Extract the (X, Y) coordinate from the center of the cell holding the provided text.  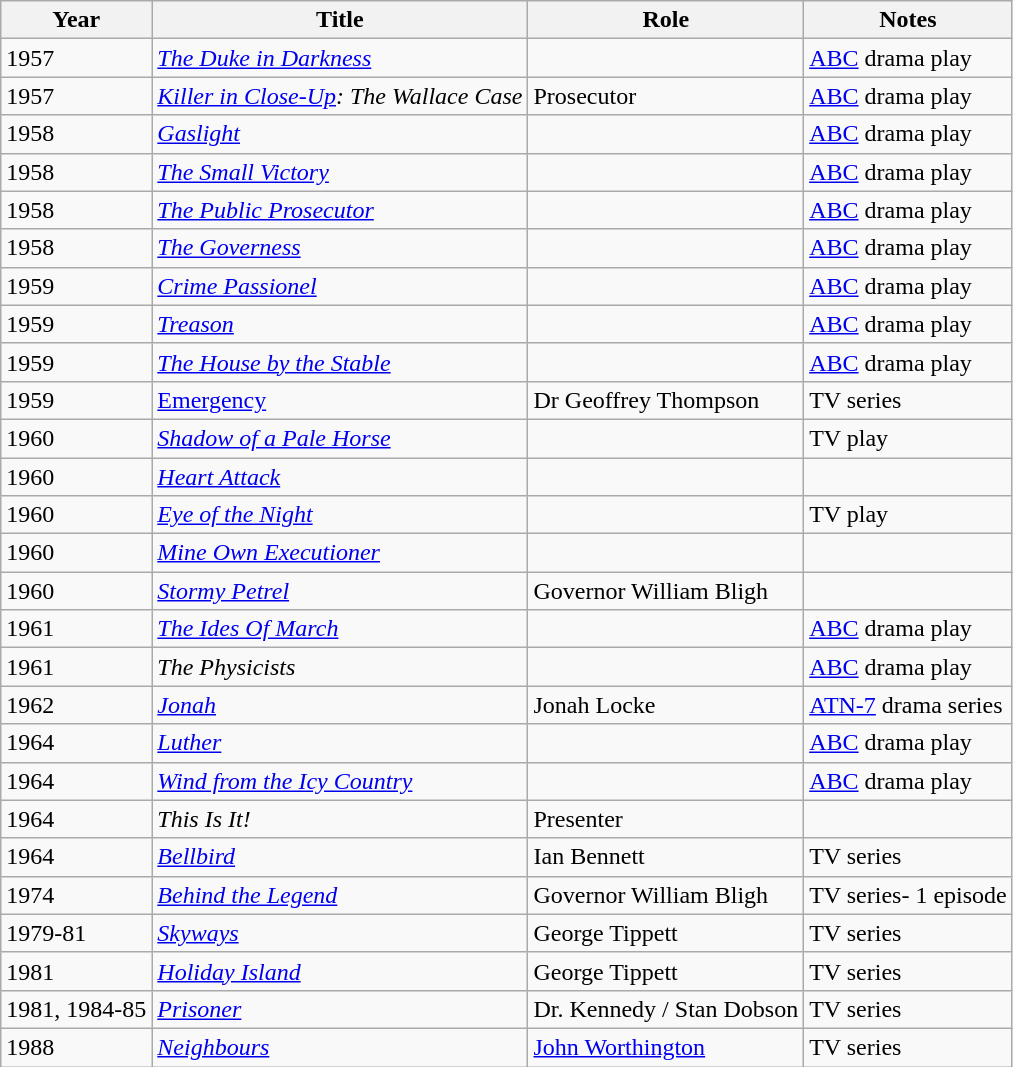
Prosecutor (666, 96)
Jonah Locke (666, 705)
1962 (76, 705)
Emergency (340, 400)
1988 (76, 1047)
The House by the Stable (340, 362)
Notes (908, 20)
The Public Prosecutor (340, 210)
Shadow of a Pale Horse (340, 438)
Role (666, 20)
Holiday Island (340, 971)
The Duke in Darkness (340, 58)
Eye of the Night (340, 515)
This Is It! (340, 819)
Crime Passionel (340, 286)
Mine Own Executioner (340, 553)
Killer in Close-Up: The Wallace Case (340, 96)
The Small Victory (340, 172)
Behind the Legend (340, 895)
The Physicists (340, 667)
John Worthington (666, 1047)
1981, 1984-85 (76, 1009)
Heart Attack (340, 477)
1974 (76, 895)
Ian Bennett (666, 857)
1979-81 (76, 933)
Stormy Petrel (340, 591)
TV series- 1 episode (908, 895)
ATN-7 drama series (908, 705)
Neighbours (340, 1047)
Gaslight (340, 134)
The Ides Of March (340, 629)
Wind from the Icy Country (340, 781)
Bellbird (340, 857)
Dr. Kennedy / Stan Dobson (666, 1009)
Skyways (340, 933)
Dr Geoffrey Thompson (666, 400)
Title (340, 20)
Presenter (666, 819)
Luther (340, 743)
The Governess (340, 248)
Prisoner (340, 1009)
Treason (340, 324)
1981 (76, 971)
Jonah (340, 705)
Year (76, 20)
